For the text-containing cell, return its midpoint in [X, Y] coordinate format. 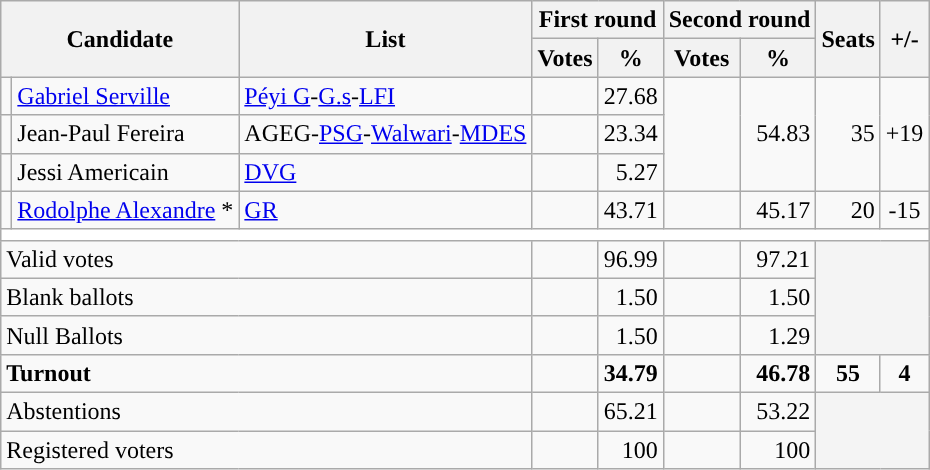
Null Ballots [266, 335]
53.22 [778, 411]
1.29 [778, 335]
46.78 [778, 373]
Jean-Paul Fereira [126, 134]
35 [848, 134]
45.17 [778, 210]
AGEG-PSG-Walwari-MDES [386, 134]
Abstentions [266, 411]
96.99 [630, 259]
54.83 [778, 134]
DVG [386, 172]
+/- [904, 39]
4 [904, 373]
23.34 [630, 134]
65.21 [630, 411]
Blank ballots [266, 297]
Second round [740, 20]
43.71 [630, 210]
Turnout [266, 373]
Candidate [120, 39]
20 [848, 210]
+19 [904, 134]
34.79 [630, 373]
Rodolphe Alexandre * [126, 210]
-15 [904, 210]
Péyi G-G.s-LFI [386, 96]
Jessi Americain [126, 172]
5.27 [630, 172]
Registered voters [266, 449]
GR [386, 210]
55 [848, 373]
27.68 [630, 96]
Valid votes [266, 259]
List [386, 39]
Seats [848, 39]
97.21 [778, 259]
Gabriel Serville [126, 96]
First round [598, 20]
